Return the (X, Y) coordinate for the center point of the cell that contains the specified text.  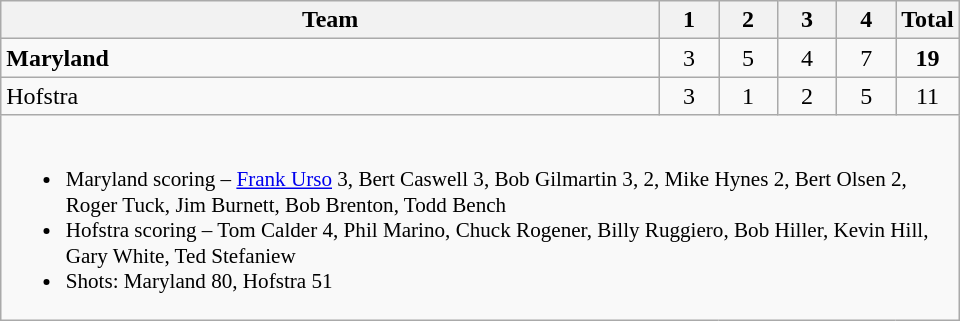
Hofstra (330, 96)
19 (928, 58)
Maryland (330, 58)
11 (928, 96)
Total (928, 20)
7 (866, 58)
Team (330, 20)
